Search for the cell housing the specified text and yield its (x, y) center coordinate. 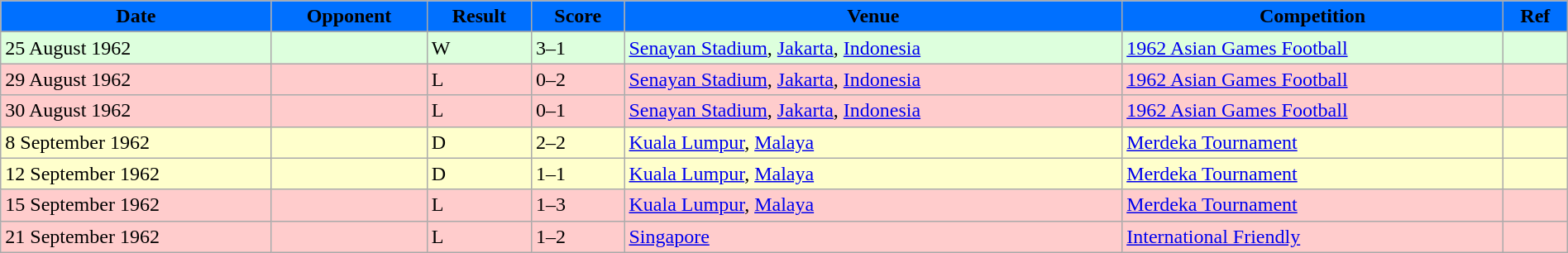
Date (136, 17)
1–1 (578, 174)
Result (479, 17)
0–2 (578, 79)
International Friendly (1313, 236)
29 August 1962 (136, 79)
21 September 1962 (136, 236)
12 September 1962 (136, 174)
30 August 1962 (136, 111)
1–2 (578, 236)
Opponent (349, 17)
Singapore (873, 236)
2–2 (578, 142)
Venue (873, 17)
Score (578, 17)
0–1 (578, 111)
Competition (1313, 17)
3–1 (578, 48)
Ref (1535, 17)
W (479, 48)
8 September 1962 (136, 142)
15 September 1962 (136, 205)
25 August 1962 (136, 48)
1–3 (578, 205)
